From the cell containing the given text, extract its center point as [x, y] coordinate. 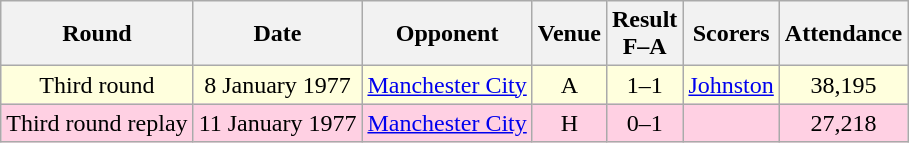
Johnston [731, 85]
Opponent [447, 34]
Venue [569, 34]
38,195 [843, 85]
27,218 [843, 123]
Round [97, 34]
Scorers [731, 34]
1–1 [644, 85]
Third round [97, 85]
A [569, 85]
ResultF–A [644, 34]
Date [278, 34]
Third round replay [97, 123]
8 January 1977 [278, 85]
0–1 [644, 123]
Attendance [843, 34]
11 January 1977 [278, 123]
H [569, 123]
